Detect which cell encompasses the target text, then output its [X, Y] center coordinate. 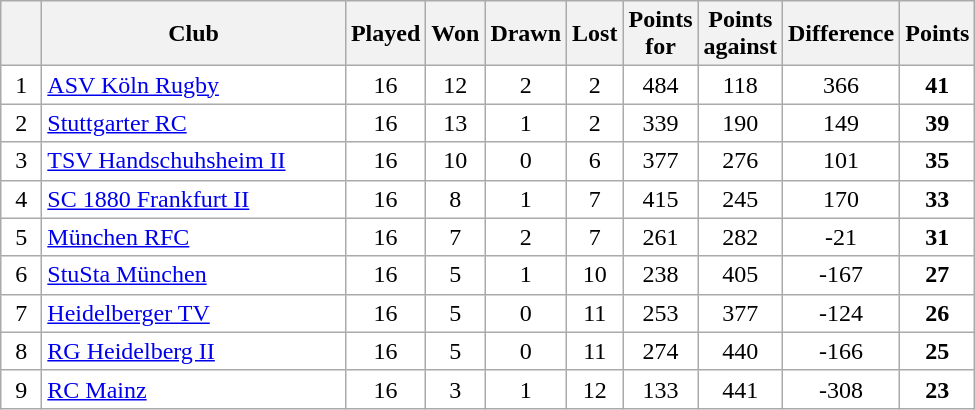
245 [740, 199]
26 [938, 313]
Won [456, 34]
9 [22, 389]
RC Mainz [194, 389]
Points [938, 34]
-167 [840, 275]
253 [660, 313]
TSV Handschuhsheim II [194, 161]
441 [740, 389]
484 [660, 85]
133 [660, 389]
35 [938, 161]
25 [938, 351]
170 [840, 199]
ASV Köln Rugby [194, 85]
261 [660, 237]
101 [840, 161]
München RFC [194, 237]
440 [740, 351]
4 [22, 199]
339 [660, 123]
Points against [740, 34]
31 [938, 237]
282 [740, 237]
149 [840, 123]
Drawn [526, 34]
33 [938, 199]
190 [740, 123]
RG Heidelberg II [194, 351]
-21 [840, 237]
39 [938, 123]
366 [840, 85]
118 [740, 85]
Stuttgarter RC [194, 123]
-166 [840, 351]
-124 [840, 313]
Lost [595, 34]
Played [385, 34]
23 [938, 389]
Heidelberger TV [194, 313]
Difference [840, 34]
276 [740, 161]
27 [938, 275]
274 [660, 351]
SC 1880 Frankfurt II [194, 199]
13 [456, 123]
StuSta München [194, 275]
-308 [840, 389]
Points for [660, 34]
Club [194, 34]
405 [740, 275]
238 [660, 275]
415 [660, 199]
41 [938, 85]
